Capture the cell that displays the provided text and extract its [x, y] central coordinate. 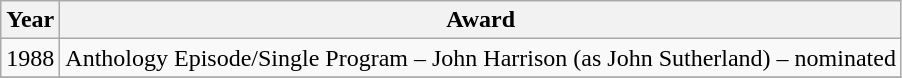
Award [481, 20]
Anthology Episode/Single Program – John Harrison (as John Sutherland) – nominated [481, 58]
1988 [30, 58]
Year [30, 20]
